Determine the (x, y) coordinate at the center of the cell enclosing the given text.  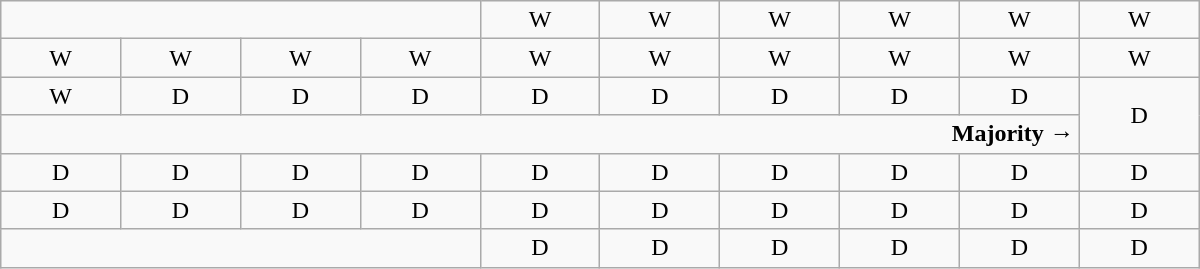
Majority → (540, 134)
